From the cell containing the given text, extract its center point as (x, y) coordinate. 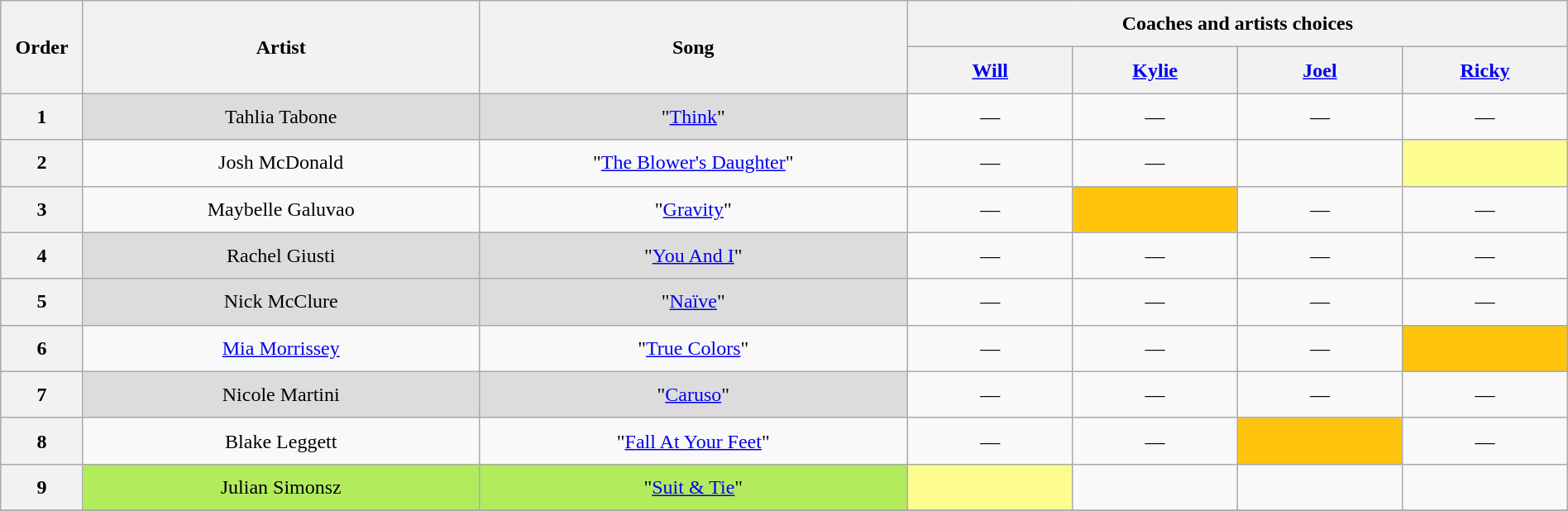
Tahlia Tabone (281, 117)
Maybelle Galuvao (281, 209)
Josh McDonald (281, 163)
2 (42, 163)
4 (42, 255)
"Suit & Tie" (693, 487)
6 (42, 348)
"Fall At Your Feet" (693, 441)
"The Blower's Daughter" (693, 163)
Blake Leggett (281, 441)
"True Colors" (693, 348)
"Think" (693, 117)
Julian Simonsz (281, 487)
3 (42, 209)
9 (42, 487)
"Gravity" (693, 209)
1 (42, 117)
"You And I" (693, 255)
Ricky (1485, 70)
Song (693, 47)
"Naïve" (693, 302)
Order (42, 47)
5 (42, 302)
Coaches and artists choices (1238, 24)
Kylie (1154, 70)
Joel (1320, 70)
7 (42, 394)
"Caruso" (693, 394)
Nicole Martini (281, 394)
8 (42, 441)
Artist (281, 47)
Nick McClure (281, 302)
Rachel Giusti (281, 255)
Mia Morrissey (281, 348)
Will (991, 70)
